Extract the (X, Y) coordinate from the center of the cell holding the provided text.  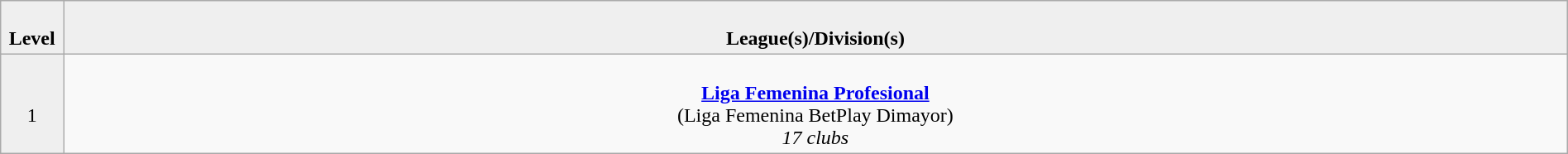
League(s)/Division(s) (815, 28)
Liga Femenina Profesional(Liga Femenina BetPlay Dimayor) 17 clubs (815, 104)
Level (32, 28)
1 (32, 104)
